Determine the (X, Y) coordinate at the center of the cell enclosing the given text.  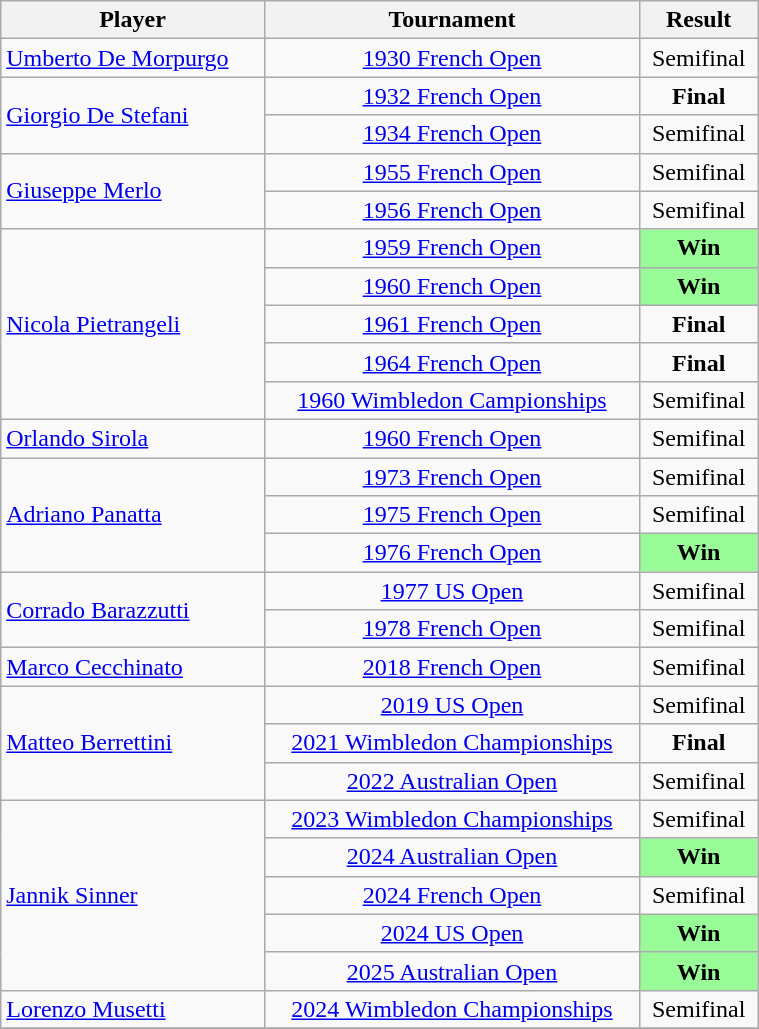
Player (133, 20)
2023 Wimbledon Championships (452, 819)
1964 French Open (452, 362)
1976 French Open (452, 553)
Tournament (452, 20)
1930 French Open (452, 58)
Orlando Sirola (133, 438)
1960 Wimbledon Campionships (452, 400)
1961 French Open (452, 324)
2022 Australian Open (452, 781)
Nicola Pietrangeli (133, 324)
Marco Cecchinato (133, 667)
1955 French Open (452, 172)
1973 French Open (452, 477)
Adriano Panatta (133, 515)
2021 Wimbledon Championships (452, 743)
2019 US Open (452, 705)
Giuseppe Merlo (133, 191)
1956 French Open (452, 210)
2024 Australian Open (452, 857)
Giorgio De Stefani (133, 115)
2025 Australian Open (452, 971)
Result (699, 20)
2024 French Open (452, 895)
2024 US Open (452, 933)
1959 French Open (452, 248)
1932 French Open (452, 96)
Umberto De Morpurgo (133, 58)
2024 Wimbledon Championships (452, 1009)
1934 French Open (452, 134)
Corrado Barazzutti (133, 610)
2018 French Open (452, 667)
Lorenzo Musetti (133, 1009)
1977 US Open (452, 591)
Jannik Sinner (133, 895)
1975 French Open (452, 515)
1978 French Open (452, 629)
Matteo Berrettini (133, 743)
